For the text-containing cell, return its midpoint in [x, y] coordinate format. 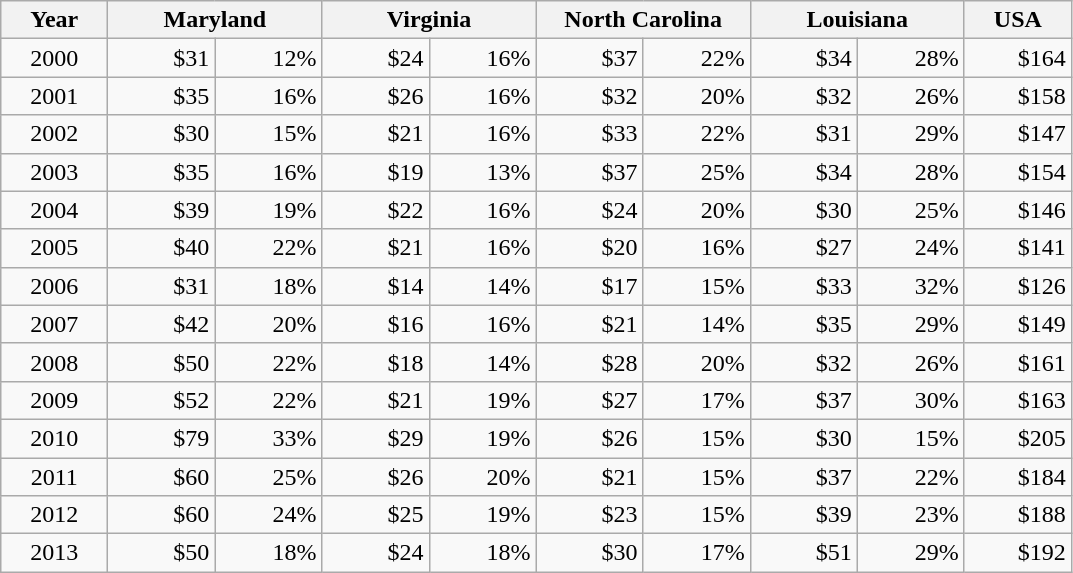
2006 [54, 286]
2012 [54, 515]
Maryland [215, 20]
$52 [162, 400]
Louisiana [857, 20]
$14 [376, 286]
23% [910, 515]
33% [268, 438]
$126 [1018, 286]
$18 [376, 362]
USA [1018, 20]
North Carolina [643, 20]
2000 [54, 58]
2010 [54, 438]
2001 [54, 96]
$163 [1018, 400]
13% [482, 172]
$158 [1018, 96]
$25 [376, 515]
$164 [1018, 58]
2007 [54, 324]
$40 [162, 248]
32% [910, 286]
2004 [54, 210]
Virginia [429, 20]
$16 [376, 324]
$28 [590, 362]
2008 [54, 362]
2013 [54, 553]
$161 [1018, 362]
$19 [376, 172]
$79 [162, 438]
$23 [590, 515]
$188 [1018, 515]
2009 [54, 400]
$149 [1018, 324]
$22 [376, 210]
2011 [54, 477]
2002 [54, 134]
$147 [1018, 134]
2003 [54, 172]
$154 [1018, 172]
$141 [1018, 248]
$184 [1018, 477]
$20 [590, 248]
$192 [1018, 553]
$29 [376, 438]
12% [268, 58]
$205 [1018, 438]
$42 [162, 324]
$17 [590, 286]
$146 [1018, 210]
2005 [54, 248]
$51 [804, 553]
Year [54, 20]
30% [910, 400]
